Search for the cell housing the specified text and yield its (X, Y) center coordinate. 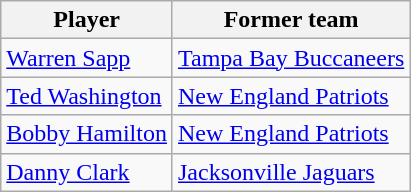
Former team (290, 20)
Ted Washington (87, 96)
Tampa Bay Buccaneers (290, 58)
Danny Clark (87, 172)
Player (87, 20)
Warren Sapp (87, 58)
Bobby Hamilton (87, 134)
Jacksonville Jaguars (290, 172)
